From the cell containing the given text, extract its center point as [X, Y] coordinate. 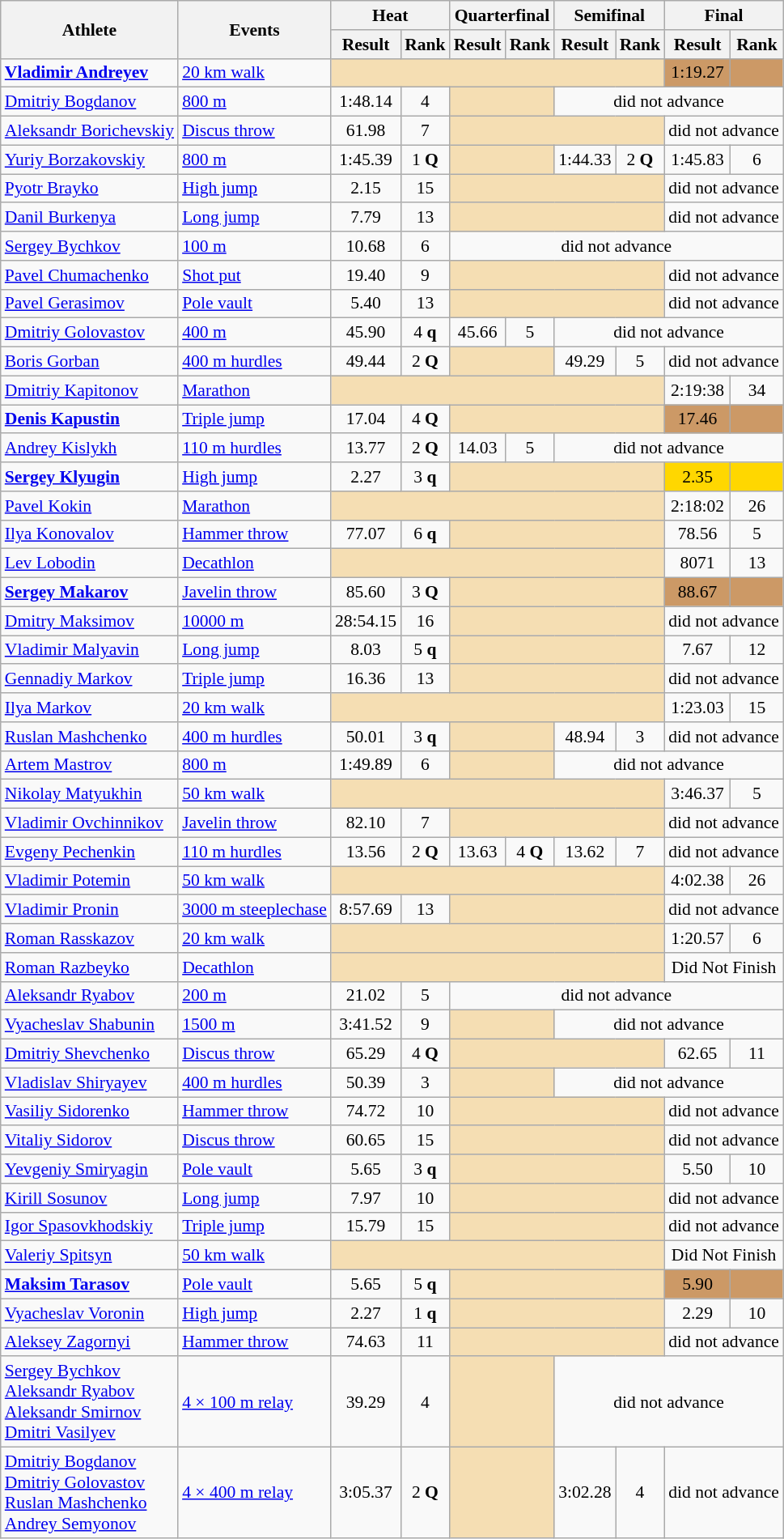
74.72 [366, 1112]
Vasiliy Sidorenko [89, 1112]
62.65 [697, 1054]
Evgeny Pechenkin [89, 852]
4 × 100 m relay [254, 1402]
Pyotr Brayko [89, 189]
Roman Rasskazov [89, 938]
Nikolay Matyukhin [89, 794]
8071 [697, 563]
2.35 [697, 477]
5.50 [697, 1169]
Sergey BychkovAleksandr RyabovAleksandr SmirnovDmitri Vasilyev [89, 1402]
100 m [254, 246]
3:02.28 [584, 1493]
10000 m [254, 621]
77.07 [366, 534]
5.40 [366, 304]
Dmitriy Bogdanov [89, 102]
Vladimir Ovchinnikov [89, 823]
7.79 [366, 218]
Events [254, 29]
3:05.37 [366, 1493]
Quarterfinal [502, 15]
Pavel Chumachenko [89, 275]
3 Q [426, 593]
3:41.52 [366, 1025]
1:19.27 [697, 73]
21.02 [366, 996]
Yuriy Borzakovskiy [89, 159]
1:48.14 [366, 102]
Aleksandr Borichevskiy [89, 131]
49.44 [366, 362]
49.29 [584, 362]
Ilya Markov [89, 708]
6 q [426, 534]
16.36 [366, 679]
1:45.39 [366, 159]
Vyacheslav Shabunin [89, 1025]
60.65 [366, 1141]
39.29 [366, 1402]
Aleksandr Ryabov [89, 996]
5.90 [697, 1285]
Danil Burkenya [89, 218]
Gennadiy Markov [89, 679]
8.03 [366, 650]
Sergey Bychkov [89, 246]
Athlete [89, 29]
14.03 [477, 449]
28:54.15 [366, 621]
1 q [426, 1313]
Vladimir Andreyev [89, 73]
13.63 [477, 852]
Aleksey Zagornyi [89, 1342]
Dmitriy Shevchenko [89, 1054]
10.68 [366, 246]
4:02.38 [697, 881]
85.60 [366, 593]
4 × 400 m relay [254, 1493]
Kirill Sosunov [89, 1198]
1:44.33 [584, 159]
Denis Kapustin [89, 419]
19.40 [366, 275]
Yevgeniy Smiryagin [89, 1169]
Pavel Gerasimov [89, 304]
61.98 [366, 131]
Roman Razbeyko [89, 967]
Andrey Kislykh [89, 449]
1 Q [426, 159]
Final [723, 15]
17.04 [366, 419]
Heat [390, 15]
74.63 [366, 1342]
7.97 [366, 1198]
Ruslan Mashchenko [89, 737]
Shot put [254, 275]
82.10 [366, 823]
Semifinal [609, 15]
400 m [254, 333]
Vitaliy Sidorov [89, 1141]
Lev Lobodin [89, 563]
3000 m steeplechase [254, 910]
16 [426, 621]
1500 m [254, 1025]
Maksim Tarasov [89, 1285]
Sergey Klyugin [89, 477]
3:46.37 [697, 794]
Pavel Kokin [89, 506]
78.56 [697, 534]
Dmitriy BogdanovDmitriy GolovastovRuslan MashchenkoAndrey Semyonov [89, 1493]
1:23.03 [697, 708]
Valeriy Spitsyn [89, 1256]
45.90 [366, 333]
13.77 [366, 449]
Artem Mastrov [89, 765]
Sergey Makarov [89, 593]
45.66 [477, 333]
2:18:02 [697, 506]
1:20.57 [697, 938]
15.79 [366, 1227]
1:49.89 [366, 765]
Ilya Konovalov [89, 534]
Vladimir Malyavin [89, 650]
2:19:38 [697, 390]
13.56 [366, 852]
Vladimir Potemin [89, 881]
88.67 [697, 593]
7.67 [697, 650]
Boris Gorban [89, 362]
8:57.69 [366, 910]
13.62 [584, 852]
50.01 [366, 737]
Vladislav Shiryayev [89, 1082]
Dmitriy Golovastov [89, 333]
12 [757, 650]
2.15 [366, 189]
Igor Spasovkhodskiy [89, 1227]
17.46 [697, 419]
Dmitriy Kapitonov [89, 390]
4 q [426, 333]
Dmitry Maksimov [89, 621]
Vladimir Pronin [89, 910]
34 [757, 390]
50.39 [366, 1082]
2.29 [697, 1313]
Vyacheslav Voronin [89, 1313]
1:45.83 [697, 159]
48.94 [584, 737]
65.29 [366, 1054]
200 m [254, 996]
